Detect which cell encompasses the target text, then output its [X, Y] center coordinate. 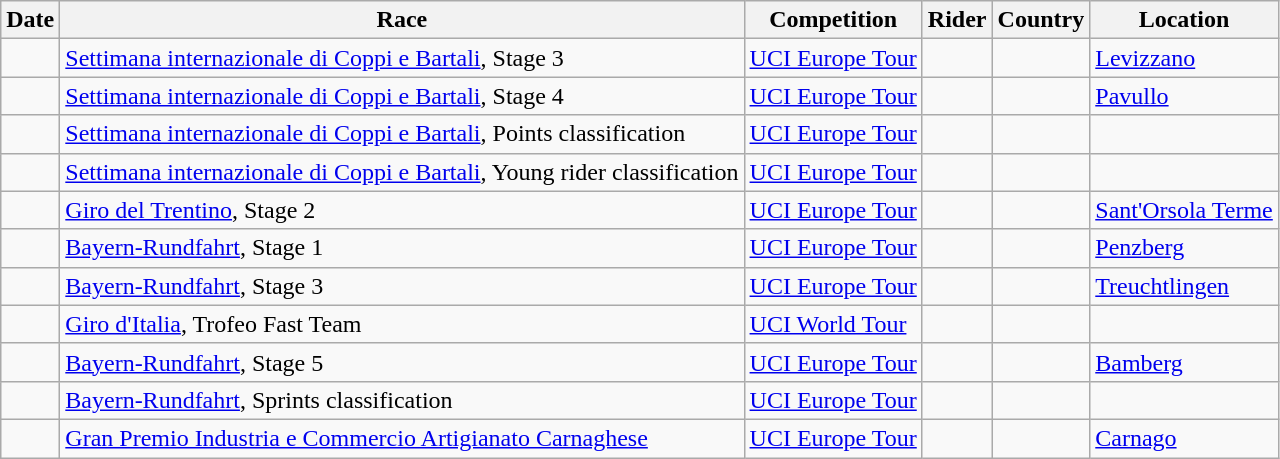
Settimana internazionale di Coppi e Bartali, Young rider classification [402, 172]
Rider [957, 20]
Race [402, 20]
Treuchtlingen [1184, 286]
Country [1041, 20]
Pavullo [1184, 96]
Date [30, 20]
Competition [833, 20]
Settimana internazionale di Coppi e Bartali, Stage 3 [402, 58]
Bayern-Rundfahrt, Stage 5 [402, 362]
Levizzano [1184, 58]
Giro del Trentino, Stage 2 [402, 210]
Bamberg [1184, 362]
Settimana internazionale di Coppi e Bartali, Points classification [402, 134]
Carnago [1184, 438]
Penzberg [1184, 248]
Bayern-Rundfahrt, Stage 3 [402, 286]
Sant'Orsola Terme [1184, 210]
Gran Premio Industria e Commercio Artigianato Carnaghese [402, 438]
Giro d'Italia, Trofeo Fast Team [402, 324]
Bayern-Rundfahrt, Sprints classification [402, 400]
Location [1184, 20]
Settimana internazionale di Coppi e Bartali, Stage 4 [402, 96]
UCI World Tour [833, 324]
Bayern-Rundfahrt, Stage 1 [402, 248]
